Return [x, y] of the center of cell containing provided text 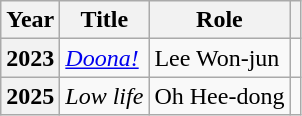
Low life [104, 96]
Title [104, 20]
2023 [30, 58]
Oh Hee-dong [220, 96]
Year [30, 20]
Lee Won-jun [220, 58]
Doona! [104, 58]
Role [220, 20]
2025 [30, 96]
